From the cell containing the given text, extract its center point as (x, y) coordinate. 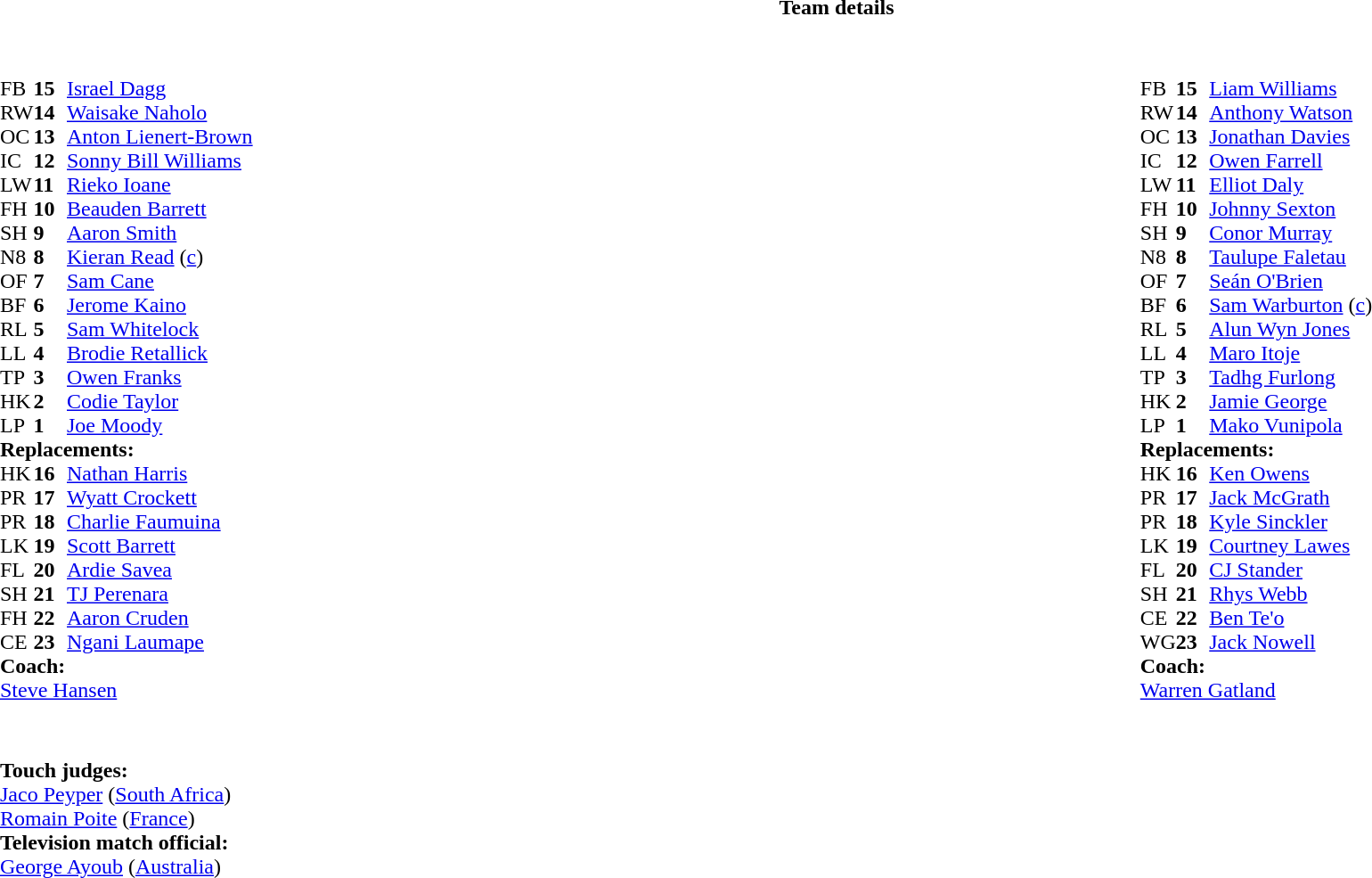
Joe Moody (160, 426)
Brodie Retallick (160, 353)
Alun Wyn Jones (1290, 330)
Kyle Sinckler (1290, 522)
Jerome Kaino (160, 305)
Owen Franks (160, 378)
Liam Williams (1290, 89)
Seán O'Brien (1290, 282)
Beauden Barrett (160, 209)
Sonny Bill Williams (160, 160)
Ardie Savea (160, 570)
Waisake Naholo (160, 112)
CJ Stander (1290, 570)
Sam Warburton (c) (1290, 305)
Sam Whitelock (160, 330)
Jack McGrath (1290, 497)
Rieko Ioane (160, 185)
Taulupe Faletau (1290, 257)
Warren Gatland (1256, 690)
Codie Taylor (160, 401)
Conor Murray (1290, 234)
Steve Hansen (127, 690)
Jamie George (1290, 401)
Scott Barrett (160, 546)
Owen Farrell (1290, 160)
Anton Lienert-Brown (160, 137)
TJ Perenara (160, 594)
Nathan Harris (160, 474)
Israel Dagg (160, 89)
Sam Cane (160, 282)
Johnny Sexton (1290, 209)
Mako Vunipola (1290, 426)
Charlie Faumuina (160, 522)
Tadhg Furlong (1290, 378)
Rhys Webb (1290, 594)
WG (1158, 642)
Aaron Smith (160, 234)
Wyatt Crockett (160, 497)
Maro Itoje (1290, 353)
Ken Owens (1290, 474)
Jonathan Davies (1290, 137)
Courtney Lawes (1290, 546)
Ngani Laumape (160, 642)
Ben Te'o (1290, 619)
Jack Nowell (1290, 642)
Anthony Watson (1290, 112)
Kieran Read (c) (160, 257)
Aaron Cruden (160, 619)
Elliot Daly (1290, 185)
